Extract the (X, Y) coordinate from the center of the cell holding the provided text.  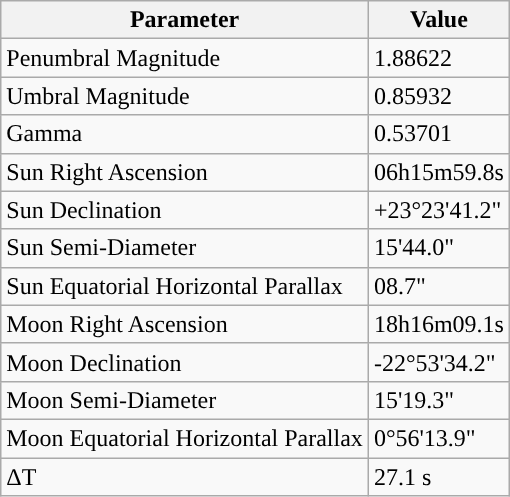
Gamma (185, 134)
ΔT (185, 477)
0.85932 (438, 96)
15'44.0" (438, 248)
+23°23'41.2" (438, 210)
Umbral Magnitude (185, 96)
-22°53'34.2" (438, 362)
Moon Declination (185, 362)
0.53701 (438, 134)
27.1 s (438, 477)
Value (438, 20)
Sun Equatorial Horizontal Parallax (185, 286)
18h16m09.1s (438, 324)
Moon Equatorial Horizontal Parallax (185, 438)
Moon Semi-Diameter (185, 400)
0°56'13.9" (438, 438)
Penumbral Magnitude (185, 58)
06h15m59.8s (438, 172)
Moon Right Ascension (185, 324)
1.88622 (438, 58)
Sun Semi-Diameter (185, 248)
Parameter (185, 20)
15'19.3" (438, 400)
Sun Declination (185, 210)
Sun Right Ascension (185, 172)
08.7" (438, 286)
